From the cell containing the given text, extract its center point as [X, Y] coordinate. 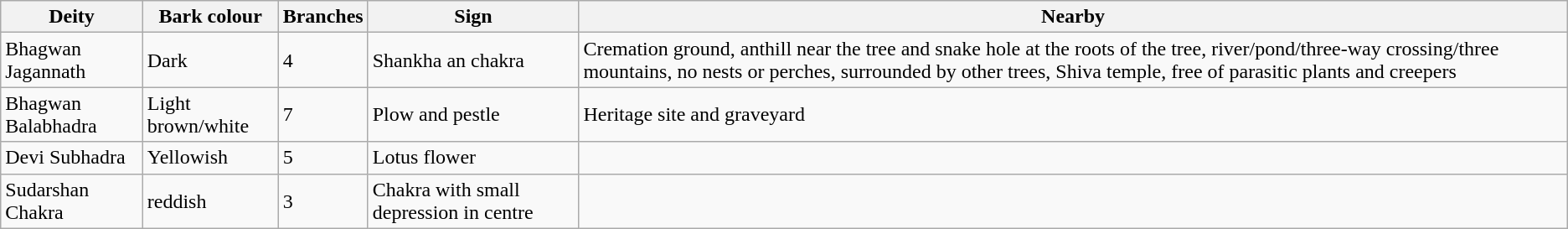
Heritage site and graveyard [1073, 114]
Bhagwan Balabhadra [72, 114]
7 [323, 114]
Devi Subhadra [72, 158]
Sign [473, 17]
Dark [210, 60]
Sudarshan Chakra [72, 201]
Nearby [1073, 17]
Lotus flower [473, 158]
Shankha an chakra [473, 60]
Bark colour [210, 17]
Deity [72, 17]
Yellowish [210, 158]
Branches [323, 17]
4 [323, 60]
Light brown/white [210, 114]
reddish [210, 201]
3 [323, 201]
Chakra with small depression in centre [473, 201]
Plow and pestle [473, 114]
5 [323, 158]
Bhagwan Jagannath [72, 60]
